Pinpoint the cell where the given text exists, returning its (X, Y) midpoint coordinate. 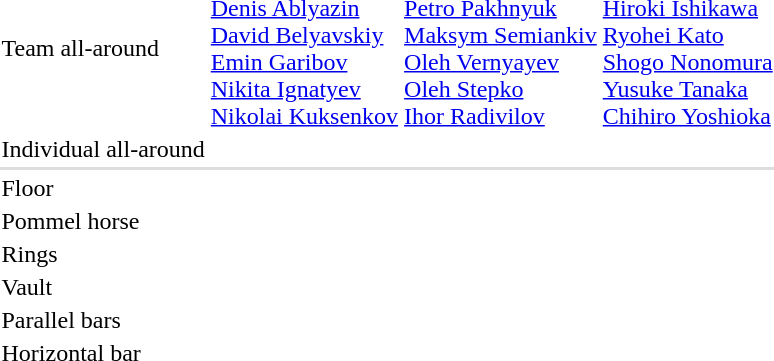
Pommel horse (103, 221)
Vault (103, 287)
Floor (103, 188)
Rings (103, 254)
Parallel bars (103, 320)
Individual all-around (103, 149)
